Extract the (X, Y) coordinate from the center of the cell holding the provided text.  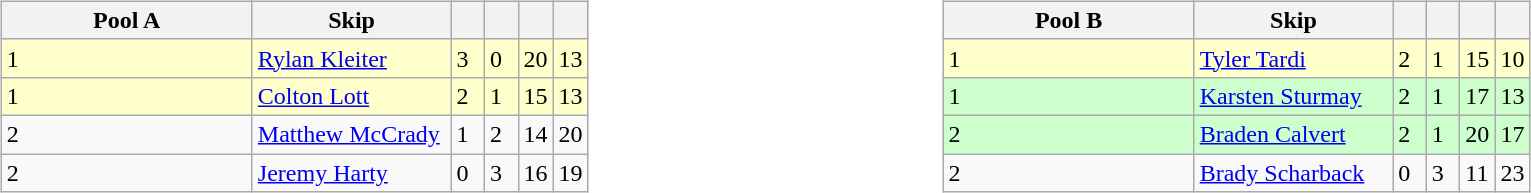
Brady Scharback (1294, 173)
Braden Calvert (1294, 134)
23 (1512, 173)
Rylan Kleiter (352, 58)
Pool B (1068, 20)
Colton Lott (352, 96)
14 (536, 134)
16 (536, 173)
19 (570, 173)
Matthew McCrady (352, 134)
Karsten Sturmay (1294, 96)
Tyler Tardi (1294, 58)
Jeremy Harty (352, 173)
Pool A (126, 20)
11 (1478, 173)
10 (1512, 58)
